Extract the (X, Y) coordinate from the center of the cell holding the provided text.  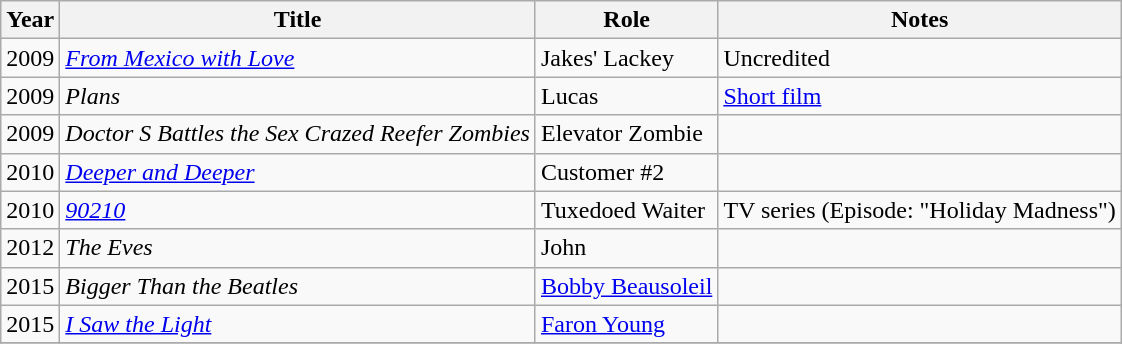
Tuxedoed Waiter (626, 210)
90210 (298, 210)
TV series (Episode: "Holiday Madness") (920, 210)
Short film (920, 96)
Role (626, 20)
Customer #2 (626, 172)
Jakes' Lackey (626, 58)
Deeper and Deeper (298, 172)
Lucas (626, 96)
Uncredited (920, 58)
Bobby Beausoleil (626, 286)
From Mexico with Love (298, 58)
Plans (298, 96)
Title (298, 20)
Bigger Than the Beatles (298, 286)
2012 (30, 248)
Doctor S Battles the Sex Crazed Reefer Zombies (298, 134)
I Saw the Light (298, 324)
The Eves (298, 248)
Elevator Zombie (626, 134)
Notes (920, 20)
Year (30, 20)
Faron Young (626, 324)
John (626, 248)
